Extract the (x, y) coordinate from the center of the cell holding the provided text.  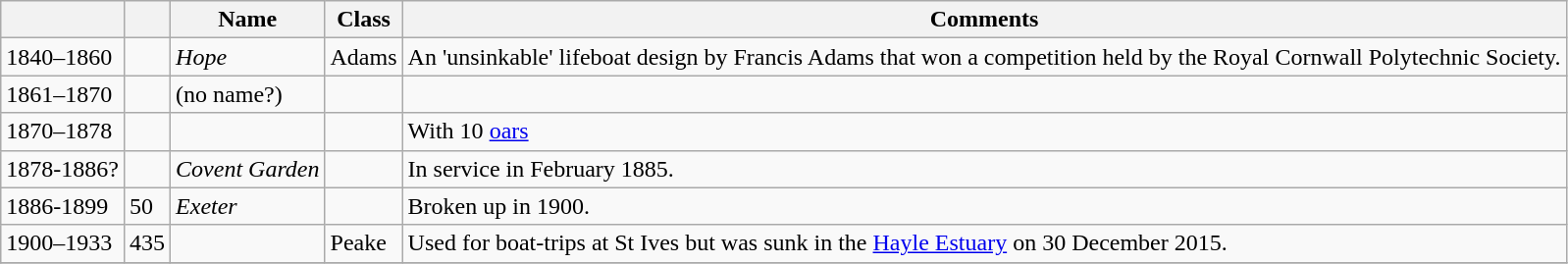
An 'unsinkable' lifeboat design by Francis Adams that won a competition held by the Royal Cornwall Polytechnic Society. (984, 57)
1878-1886? (63, 169)
1870–1878 (63, 132)
1886-1899 (63, 206)
Comments (984, 20)
Exeter (247, 206)
Class (363, 20)
Covent Garden (247, 169)
Used for boat-trips at St Ives but was sunk in the Hayle Estuary on 30 December 2015. (984, 243)
Broken up in 1900. (984, 206)
1861–1870 (63, 94)
435 (147, 243)
Peake (363, 243)
(no name?) (247, 94)
Hope (247, 57)
1900–1933 (63, 243)
1840–1860 (63, 57)
Name (247, 20)
Adams (363, 57)
With 10 oars (984, 132)
50 (147, 206)
In service in February 1885. (984, 169)
